Detect which cell encompasses the target text, then output its (X, Y) center coordinate. 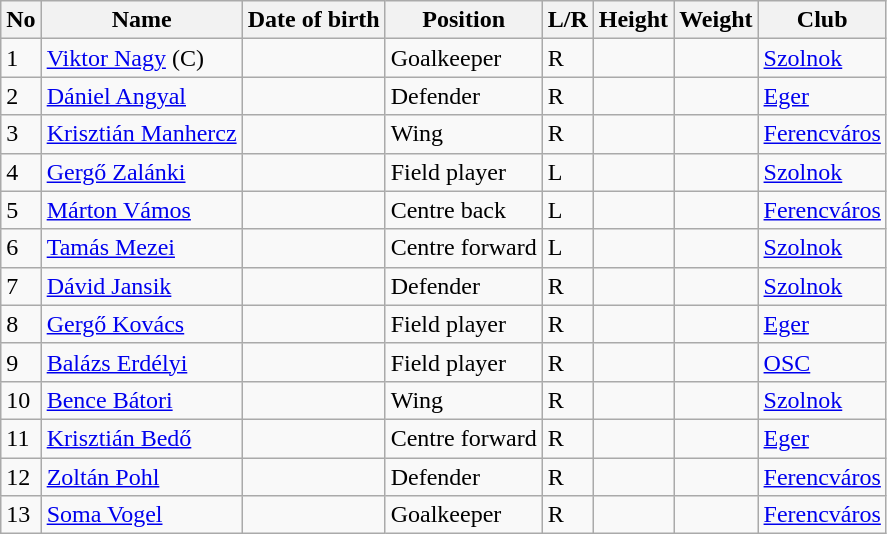
3 (21, 134)
5 (21, 210)
Height (633, 20)
Tamás Mezei (142, 248)
Gergő Zalánki (142, 172)
12 (21, 477)
OSC (822, 362)
Krisztián Manhercz (142, 134)
Krisztián Bedő (142, 438)
Viktor Nagy (C) (142, 58)
Bence Bátori (142, 400)
Zoltán Pohl (142, 477)
Weight (716, 20)
Balázs Erdélyi (142, 362)
Márton Vámos (142, 210)
No (21, 20)
6 (21, 248)
Date of birth (314, 20)
1 (21, 58)
L/R (568, 20)
8 (21, 324)
Position (464, 20)
9 (21, 362)
Centre back (464, 210)
Soma Vogel (142, 515)
13 (21, 515)
Club (822, 20)
4 (21, 172)
Dániel Angyal (142, 96)
10 (21, 400)
7 (21, 286)
Gergő Kovács (142, 324)
11 (21, 438)
Dávid Jansik (142, 286)
Name (142, 20)
2 (21, 96)
